Detect which cell encompasses the target text, then output its [X, Y] center coordinate. 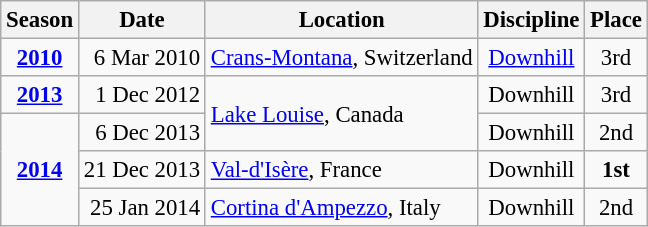
2014 [40, 170]
Place [616, 20]
21 Dec 2013 [142, 170]
Val-d'Isère, France [342, 170]
2013 [40, 95]
6 Dec 2013 [142, 133]
1st [616, 170]
2010 [40, 58]
Location [342, 20]
Crans-Montana, Switzerland [342, 58]
6 Mar 2010 [142, 58]
Cortina d'Ampezzo, Italy [342, 208]
25 Jan 2014 [142, 208]
Date [142, 20]
Season [40, 20]
Lake Louise, Canada [342, 114]
1 Dec 2012 [142, 95]
Discipline [532, 20]
